Detect which cell encompasses the target text, then output its [x, y] center coordinate. 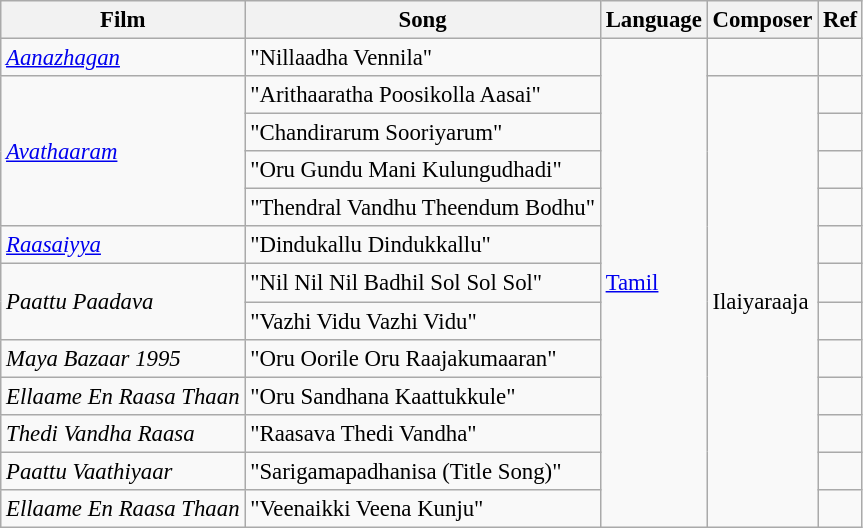
Thedi Vandha Raasa [123, 433]
Film [123, 20]
Maya Bazaar 1995 [123, 358]
"Nillaadha Vennila" [422, 58]
"Oru Sandhana Kaattukkule" [422, 396]
Tamil [654, 284]
"Nil Nil Nil Badhil Sol Sol Sol" [422, 283]
"Chandirarum Sooriyarum" [422, 133]
"Oru Oorile Oru Raajakumaaran" [422, 358]
"Vazhi Vidu Vazhi Vidu" [422, 321]
Ilaiyaraaja [762, 302]
"Oru Gundu Mani Kulungudhadi" [422, 170]
"Thendral Vandhu Theendum Bodhu" [422, 208]
Ref [840, 20]
Avathaaram [123, 151]
Paattu Vaathiyaar [123, 471]
Language [654, 20]
Composer [762, 20]
"Arithaaratha Poosikolla Aasai" [422, 95]
Raasaiyya [123, 245]
Aanazhagan [123, 58]
Paattu Paadava [123, 302]
"Veenaikki Veena Kunju" [422, 509]
Song [422, 20]
"Dindukallu Dindukkallu" [422, 245]
"Raasava Thedi Vandha" [422, 433]
"Sarigamapadhanisa (Title Song)" [422, 471]
